Locate the cell with the specified text and output its (x, y) center coordinate. 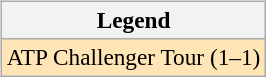
ATP Challenger Tour (1–1) (133, 57)
Legend (133, 20)
